Pinpoint the cell where the given text exists, returning its [x, y] midpoint coordinate. 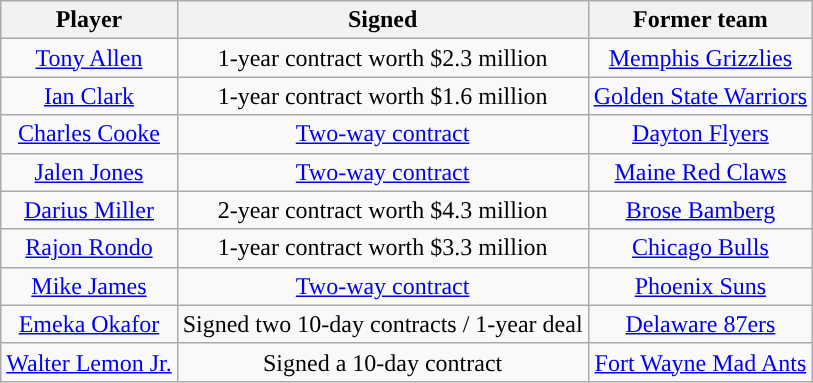
2-year contract worth $4.3 million [382, 210]
Signed [382, 20]
Emeka Okafor [89, 324]
Memphis Grizzlies [700, 58]
Ian Clark [89, 96]
Signed a 10-day contract [382, 362]
Signed two 10-day contracts / 1-year deal [382, 324]
Fort Wayne Mad Ants [700, 362]
1-year contract worth $2.3 million [382, 58]
Player [89, 20]
Mike James [89, 286]
Brose Bamberg [700, 210]
Maine Red Claws [700, 172]
Charles Cooke [89, 134]
1-year contract worth $1.6 million [382, 96]
Dayton Flyers [700, 134]
Walter Lemon Jr. [89, 362]
Delaware 87ers [700, 324]
Former team [700, 20]
Chicago Bulls [700, 248]
Tony Allen [89, 58]
Darius Miller [89, 210]
Rajon Rondo [89, 248]
Golden State Warriors [700, 96]
1-year contract worth $3.3 million [382, 248]
Phoenix Suns [700, 286]
Jalen Jones [89, 172]
